Pinpoint the cell where the given text exists, returning its [x, y] midpoint coordinate. 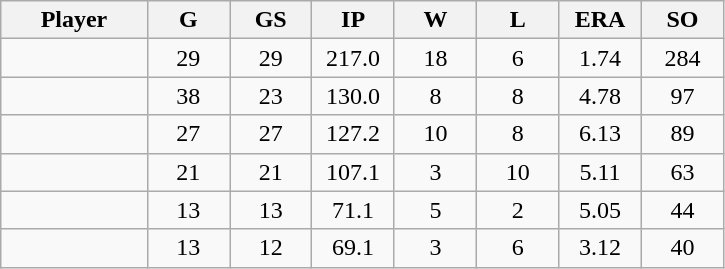
89 [682, 134]
44 [682, 210]
5.05 [600, 210]
63 [682, 172]
127.2 [353, 134]
284 [682, 58]
38 [188, 96]
W [435, 20]
4.78 [600, 96]
40 [682, 248]
217.0 [353, 58]
5.11 [600, 172]
ERA [600, 20]
23 [271, 96]
L [518, 20]
6.13 [600, 134]
5 [435, 210]
18 [435, 58]
130.0 [353, 96]
GS [271, 20]
IP [353, 20]
G [188, 20]
Player [74, 20]
69.1 [353, 248]
3.12 [600, 248]
2 [518, 210]
SO [682, 20]
97 [682, 96]
107.1 [353, 172]
71.1 [353, 210]
1.74 [600, 58]
12 [271, 248]
